Find where the given text appears and provide that cell's center as (x, y) coordinate. 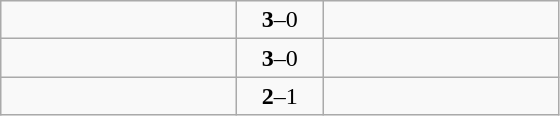
2–1 (280, 96)
